Scan for the cell matching the given text and deliver its (X, Y) coordinate at center. 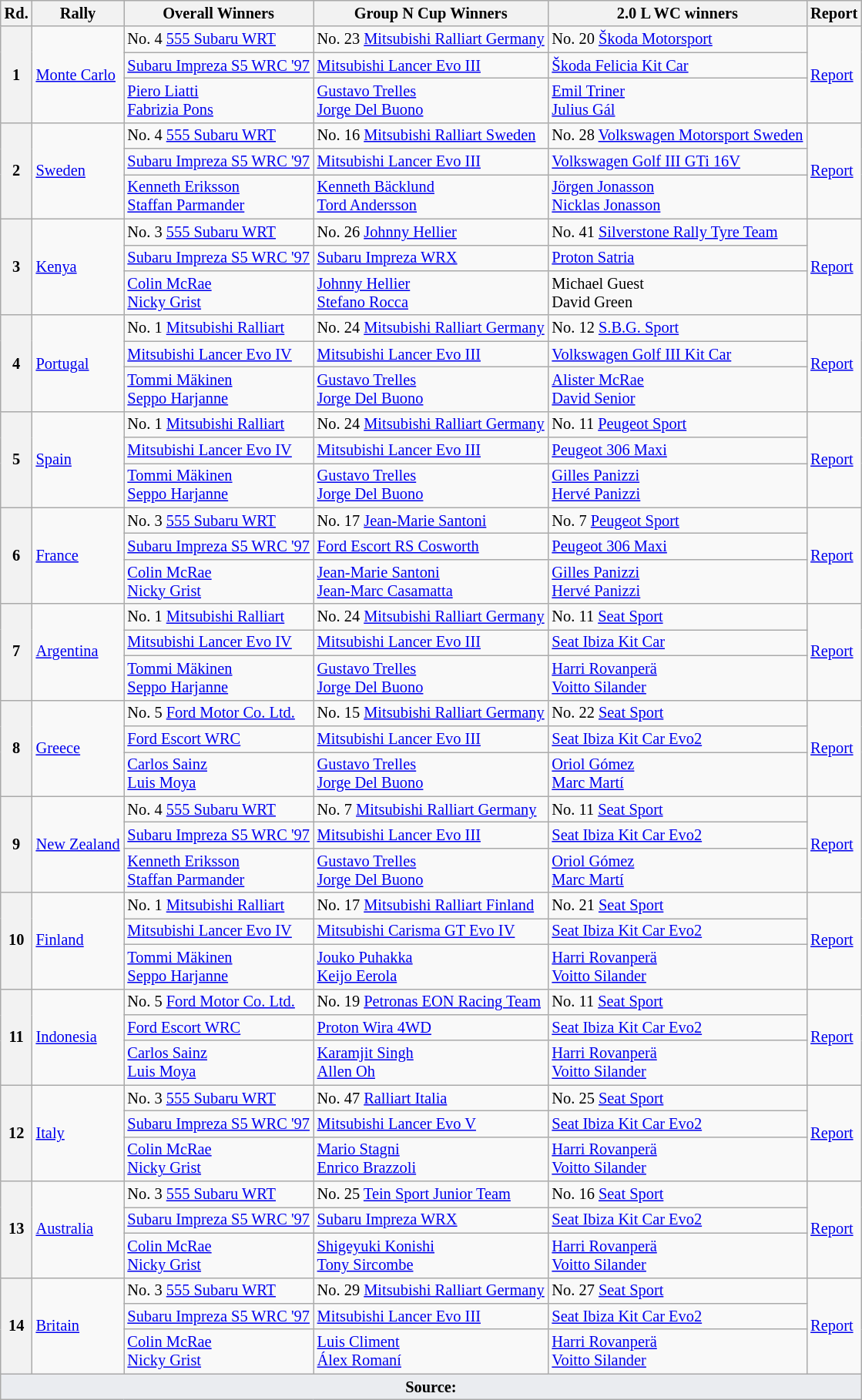
Monte Carlo (79, 74)
Jouko Puhakka Keijo Eerola (431, 966)
Volkswagen Golf III Kit Car (678, 354)
Seat Ibiza Kit Car (678, 642)
Rally (79, 13)
Volkswagen Golf III GTi 16V (678, 162)
Italy (79, 1134)
Sweden (79, 171)
New Zealand (79, 844)
Jörgen Jonasson Nicklas Jonasson (678, 196)
No. 12 S.B.G. Sport (678, 328)
No. 11 Peugeot Sport (678, 424)
No. 20 Škoda Motorsport (678, 39)
Alister McRae David Senior (678, 389)
Shigeyuki Konishi Tony Sircombe (431, 1255)
No. 25 Tein Sport Junior Team (431, 1194)
No. 7 Peugeot Sport (678, 521)
Kenneth Bäcklund Tord Andersson (431, 196)
No. 47 Ralliart Italia (431, 1098)
No. 22 Seat Sport (678, 713)
Kenya (79, 266)
No. 27 Seat Sport (678, 1291)
Škoda Felicia Kit Car (678, 65)
Britain (79, 1326)
Australia (79, 1229)
Karamjit Singh Allen Oh (431, 1063)
Mario Stagni Enrico Brazzoli (431, 1159)
7 (17, 651)
No. 28 Volkswagen Motorsport Sweden (678, 136)
Ford Escort RS Cosworth (431, 546)
6 (17, 556)
No. 19 Petronas EON Racing Team (431, 1002)
1 (17, 74)
3 (17, 266)
11 (17, 1037)
2.0 L WC winners (678, 13)
Finland (79, 941)
Argentina (79, 651)
Luis Climent Álex Romaní (431, 1351)
No. 23 Mitsubishi Ralliart Germany (431, 39)
5 (17, 459)
Greece (79, 749)
Michael Guest David Green (678, 293)
No. 41 Silverstone Rally Tyre Team (678, 232)
Overall Winners (218, 13)
No. 15 Mitsubishi Ralliart Germany (431, 713)
No. 25 Seat Sport (678, 1098)
8 (17, 749)
Jean-Marie Santoni Jean-Marc Casamatta (431, 581)
Portugal (79, 363)
No. 16 Seat Sport (678, 1194)
Source: (431, 1387)
No. 21 Seat Sport (678, 906)
Rd. (17, 13)
10 (17, 941)
12 (17, 1134)
4 (17, 363)
France (79, 556)
9 (17, 844)
Proton Wira 4WD (431, 1027)
14 (17, 1326)
Johnny Hellier Stefano Rocca (431, 293)
Mitsubishi Carisma GT Evo IV (431, 931)
Emil Triner Julius Gál (678, 100)
Mitsubishi Lancer Evo V (431, 1124)
No. 17 Jean-Marie Santoni (431, 521)
No. 29 Mitsubishi Ralliart Germany (431, 1291)
Proton Satria (678, 258)
2 (17, 171)
Group N Cup Winners (431, 13)
Indonesia (79, 1037)
No. 7 Mitsubishi Ralliart Germany (431, 809)
13 (17, 1229)
Spain (79, 459)
No. 17 Mitsubishi Ralliart Finland (431, 906)
No. 26 Johnny Hellier (431, 232)
No. 16 Mitsubishi Ralliart Sweden (431, 136)
Piero Liatti Fabrizia Pons (218, 100)
